For the text-containing cell, return its midpoint in (x, y) coordinate format. 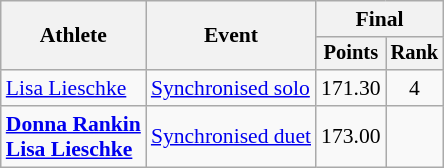
Synchronised duet (231, 136)
171.30 (350, 88)
Final (380, 19)
Synchronised solo (231, 88)
Donna RankinLisa Lieschke (74, 136)
Lisa Lieschke (74, 88)
Rank (415, 54)
Points (350, 54)
4 (415, 88)
Athlete (74, 36)
173.00 (350, 136)
Event (231, 36)
